From the cell containing the given text, extract its center point as [X, Y] coordinate. 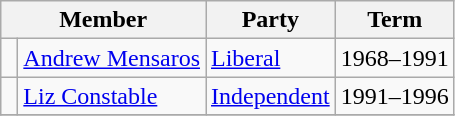
Independent [271, 96]
Andrew Mensaros [112, 58]
Liz Constable [112, 96]
1968–1991 [394, 58]
Party [271, 20]
Member [104, 20]
Liberal [271, 58]
Term [394, 20]
1991–1996 [394, 96]
